Capture the cell that displays the provided text and extract its (x, y) central coordinate. 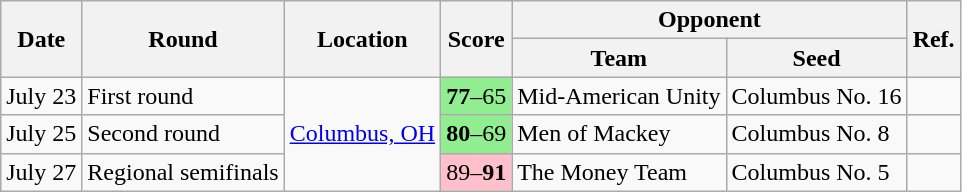
The Money Team (619, 172)
July 23 (42, 96)
Seed (816, 58)
Date (42, 39)
Score (476, 39)
Men of Mackey (619, 134)
80–69 (476, 134)
Second round (183, 134)
Team (619, 58)
Mid-American Unity (619, 96)
Columbus, OH (362, 134)
Regional semifinals (183, 172)
Columbus No. 8 (816, 134)
89–91 (476, 172)
77–65 (476, 96)
Columbus No. 5 (816, 172)
Opponent (710, 20)
Columbus No. 16 (816, 96)
Location (362, 39)
July 27 (42, 172)
July 25 (42, 134)
Ref. (934, 39)
Round (183, 39)
First round (183, 96)
